Provide the (X, Y) coordinate of the cell's center where the given text is located.  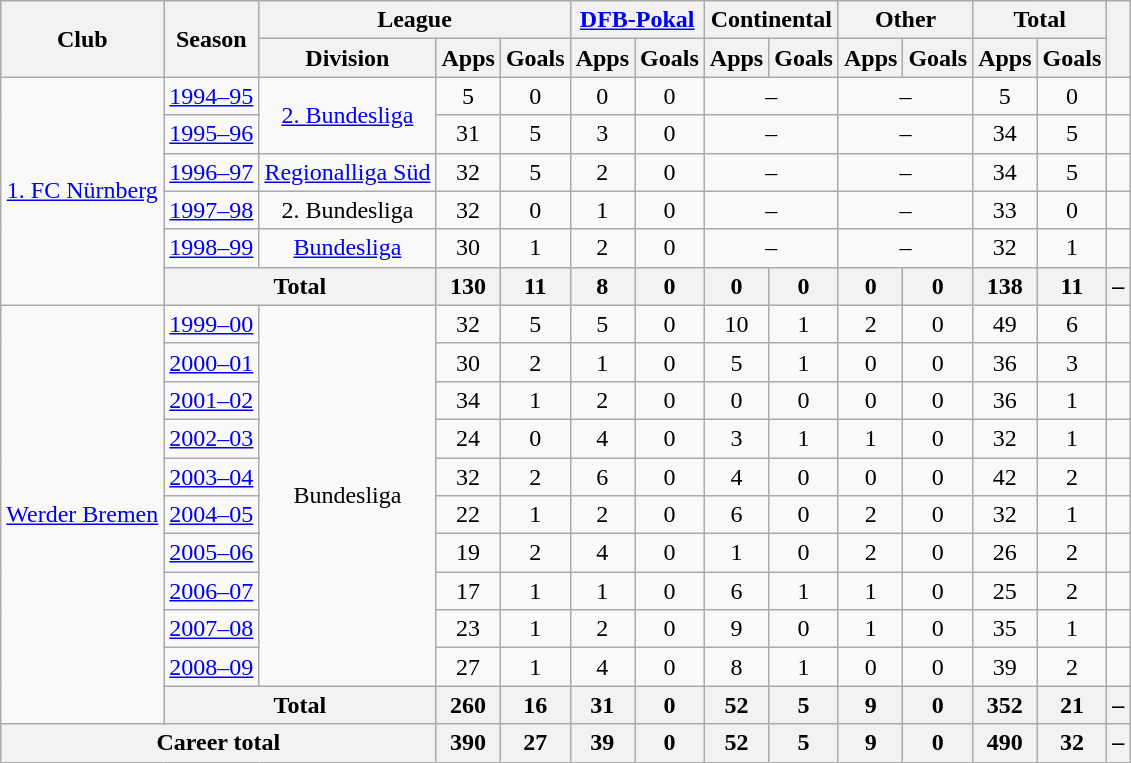
1997–98 (212, 210)
Continental (771, 20)
42 (1005, 477)
Other (905, 20)
390 (468, 743)
2007–08 (212, 629)
2008–09 (212, 667)
1994–95 (212, 96)
17 (468, 591)
Club (82, 39)
352 (1005, 705)
26 (1005, 553)
Division (348, 58)
25 (1005, 591)
Werder Bremen (82, 514)
24 (468, 438)
DFB-Pokal (637, 20)
1995–96 (212, 134)
1996–97 (212, 172)
League (414, 20)
138 (1005, 286)
2001–02 (212, 400)
33 (1005, 210)
10 (736, 324)
16 (535, 705)
2006–07 (212, 591)
2000–01 (212, 362)
260 (468, 705)
2002–03 (212, 438)
Season (212, 39)
35 (1005, 629)
1998–99 (212, 248)
Regionalliga Süd (348, 172)
22 (468, 515)
1. FC Nürnberg (82, 191)
490 (1005, 743)
Career total (218, 743)
2005–06 (212, 553)
21 (1072, 705)
1999–00 (212, 324)
49 (1005, 324)
2003–04 (212, 477)
130 (468, 286)
23 (468, 629)
19 (468, 553)
2004–05 (212, 515)
